Return [x, y] of the center of cell containing provided text 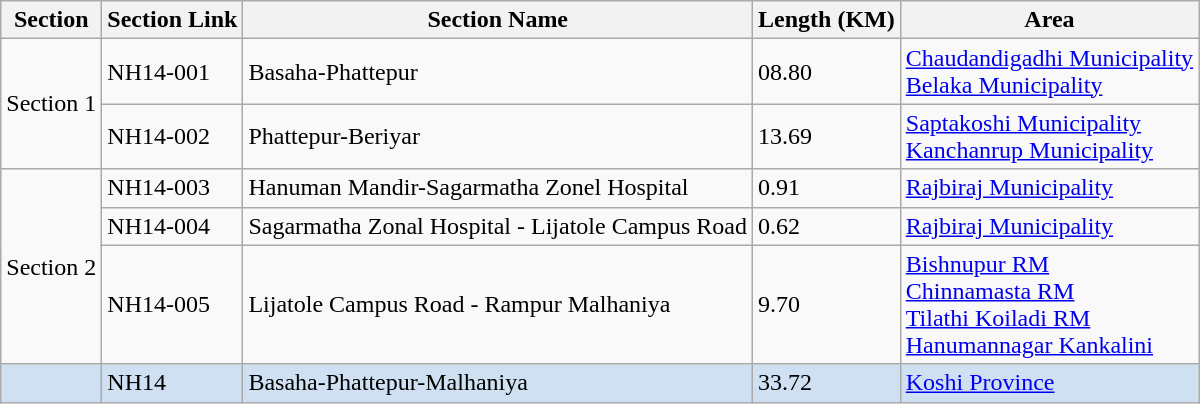
NH14-002 [172, 136]
NH14 [172, 383]
NH14-005 [172, 304]
Hanuman Mandir-Sagarmatha Zonel Hospital [498, 188]
Section 1 [52, 104]
Saptakoshi MunicipalityKanchanrup Municipality [1049, 136]
Bishnupur RMChinnamasta RM Tilathi Koiladi RMHanumannagar Kankalini [1049, 304]
Basaha-Phattepur [498, 72]
Section 2 [52, 266]
0.91 [827, 188]
NH14-004 [172, 226]
9.70 [827, 304]
Section Name [498, 20]
0.62 [827, 226]
Length (KM) [827, 20]
Sagarmatha Zonal Hospital - Lijatole Campus Road [498, 226]
NH14-001 [172, 72]
13.69 [827, 136]
08.80 [827, 72]
Section [52, 20]
NH14-003 [172, 188]
Koshi Province [1049, 383]
Lijatole Campus Road - Rampur Malhaniya [498, 304]
33.72 [827, 383]
Chaudandigadhi MunicipalityBelaka Municipality [1049, 72]
Area [1049, 20]
Basaha-Phattepur-Malhaniya [498, 383]
Section Link [172, 20]
Phattepur-Beriyar [498, 136]
